Extract the (x, y) coordinate from the center of the cell holding the provided text.  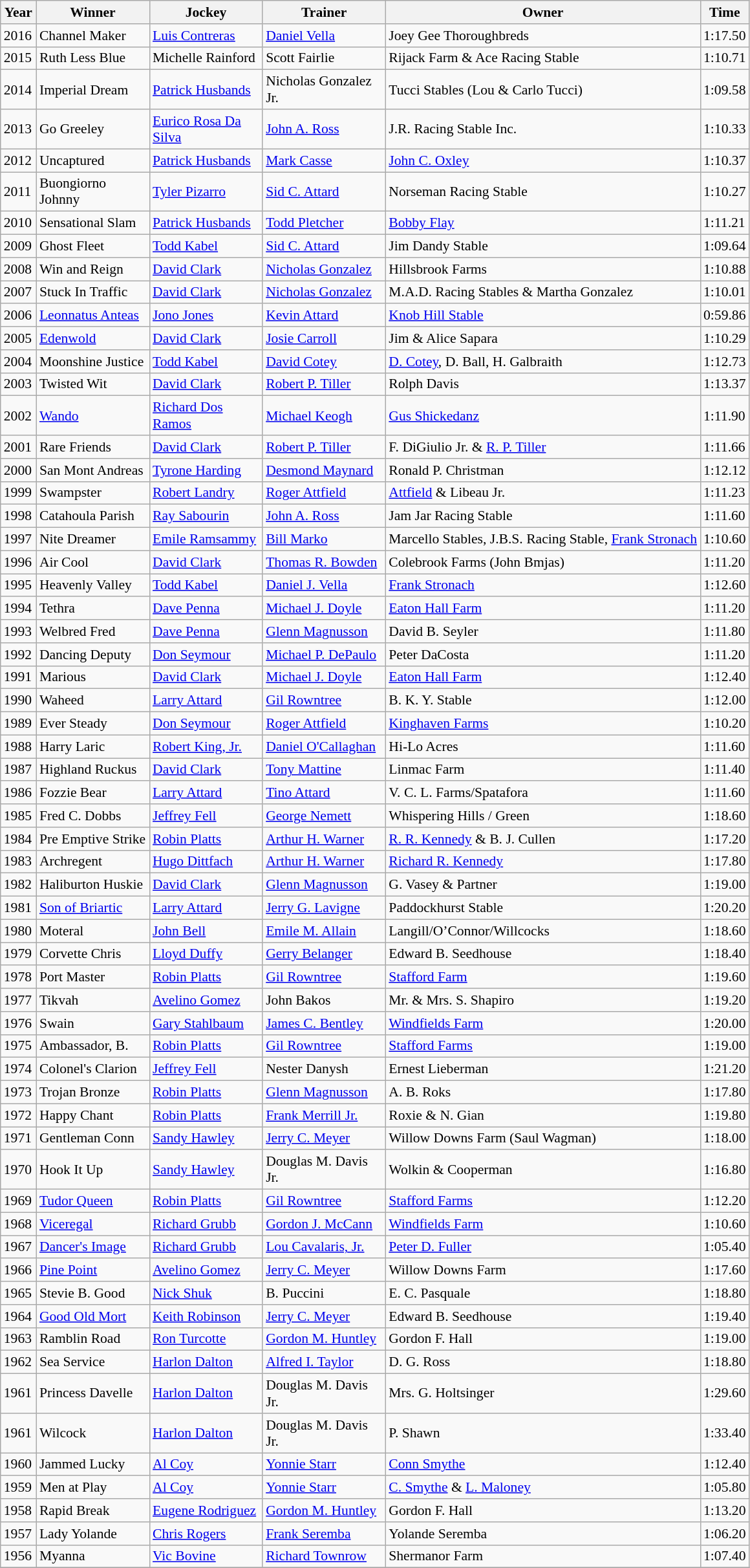
2000 (18, 470)
1980 (18, 931)
Hugo Dittfach (206, 862)
1962 (18, 1362)
Nite Dreamer (93, 539)
1978 (18, 977)
Richard R. Kennedy (543, 862)
Edenwold (93, 338)
1:12.73 (724, 362)
1:10.88 (724, 269)
Stuck In Traffic (93, 292)
Eugene Rodriguez (206, 1510)
1967 (18, 1247)
Bill Marko (324, 539)
1963 (18, 1339)
Heavenly Valley (93, 585)
1987 (18, 770)
Princess Davelle (93, 1393)
Happy Chant (93, 1115)
Jono Jones (206, 316)
Harry Laric (93, 746)
David Cotey (324, 362)
Rolph Davis (543, 384)
1976 (18, 1023)
Ruth Less Blue (93, 58)
Port Master (93, 977)
2013 (18, 129)
1:06.20 (724, 1534)
G. Vasey & Partner (543, 885)
Year (18, 12)
Swain (93, 1023)
Jockey (206, 12)
Hook It Up (93, 1170)
1:05.40 (724, 1247)
D. Cotey, D. Ball, H. Galbraith (543, 362)
Uncaptured (93, 160)
2004 (18, 362)
2010 (18, 223)
Frank Merrill Jr. (324, 1115)
2003 (18, 384)
John Bell (206, 931)
Daniel Vella (324, 36)
Fred C. Dobbs (93, 816)
1:17.60 (724, 1270)
Time (724, 12)
Conn Smythe (543, 1465)
Josie Carroll (324, 338)
Emile M. Allain (324, 931)
Paddockhurst Stable (543, 908)
Trainer (324, 12)
Linmac Farm (543, 770)
2012 (18, 160)
Jam Jar Racing Stable (543, 516)
Scott Fairlie (324, 58)
Frank Stronach (543, 585)
Lloyd Duffy (206, 954)
2001 (18, 447)
1:07.40 (724, 1556)
Joey Gee Thoroughbreds (543, 36)
1:10.71 (724, 58)
Tyrone Harding (206, 470)
Dancer's Image (93, 1247)
Winner (93, 12)
Myanna (93, 1556)
1:17.50 (724, 36)
J.R. Racing Stable Inc. (543, 129)
B. Puccini (324, 1293)
1975 (18, 1046)
M.A.D. Racing Stables & Martha Gonzalez (543, 292)
1988 (18, 746)
F. DiGiulio Jr. & R. P. Tiller (543, 447)
1:19.40 (724, 1316)
Michael Keogh (324, 415)
Corvette Chris (93, 954)
1:21.20 (724, 1069)
B. K. Y. Stable (543, 701)
1998 (18, 516)
Rare Friends (93, 447)
Marcello Stables, J.B.S. Racing Stable, Frank Stronach (543, 539)
Colonel's Clarion (93, 1069)
Lou Cavalaris, Jr. (324, 1247)
1974 (18, 1069)
Kevin Attard (324, 316)
Win and Reign (93, 269)
Rijack Farm & Ace Racing Stable (543, 58)
1986 (18, 793)
Daniel J. Vella (324, 585)
2007 (18, 292)
Kinghaven Farms (543, 724)
Swampster (93, 493)
Tony Mattine (324, 770)
1979 (18, 954)
Welbred Fred (93, 631)
Haliburton Huskie (93, 885)
John C. Oxley (543, 160)
Pre Emptive Strike (93, 839)
Ernest Lieberman (543, 1069)
Keith Robinson (206, 1316)
1995 (18, 585)
John Bakos (324, 1000)
Thomas R. Bowden (324, 562)
Emile Ramsammy (206, 539)
2011 (18, 191)
1:05.80 (724, 1488)
Ron Turcotte (206, 1339)
Richard Dos Ramos (206, 415)
2015 (18, 58)
Ray Sabourin (206, 516)
Jim & Alice Sapara (543, 338)
1:33.40 (724, 1433)
1:13.20 (724, 1510)
Gentleman Conn (93, 1138)
Gerry Belanger (324, 954)
1:19.20 (724, 1000)
1990 (18, 701)
Peter D. Fuller (543, 1247)
1:10.27 (724, 191)
1972 (18, 1115)
1965 (18, 1293)
George Nemett (324, 816)
Gary Stahlbaum (206, 1023)
1:11.80 (724, 631)
Mrs. G. Holtsinger (543, 1393)
Robert King, Jr. (206, 746)
Peter DaCosta (543, 655)
1957 (18, 1534)
Archregent (93, 862)
Jerry G. Lavigne (324, 908)
1:10.37 (724, 160)
1:17.20 (724, 839)
1996 (18, 562)
Moonshine Justice (93, 362)
1968 (18, 1224)
1982 (18, 885)
Ever Steady (93, 724)
Fozzie Bear (93, 793)
Mr. & Mrs. S. Shapiro (543, 1000)
1997 (18, 539)
David B. Seyler (543, 631)
1:09.64 (724, 246)
Son of Briartic (93, 908)
Alfred I. Taylor (324, 1362)
1:11.21 (724, 223)
Marious (93, 677)
Jammed Lucky (93, 1465)
1:16.80 (724, 1170)
Vic Bovine (206, 1556)
Moteral (93, 931)
Willow Downs Farm (543, 1270)
1956 (18, 1556)
Knob Hill Stable (543, 316)
Jim Dandy Stable (543, 246)
Attfield & Libeau Jr. (543, 493)
Catahoula Parish (93, 516)
Bobby Flay (543, 223)
Mark Casse (324, 160)
Roxie & N. Gian (543, 1115)
Eurico Rosa Da Silva (206, 129)
Frank Seremba (324, 1534)
1985 (18, 816)
Nick Shuk (206, 1293)
1960 (18, 1465)
2014 (18, 89)
1959 (18, 1488)
Lady Yolande (93, 1534)
Luis Contreras (206, 36)
Tethra (93, 609)
Tino Attard (324, 793)
1958 (18, 1510)
Gordon J. McCann (324, 1224)
1994 (18, 609)
1969 (18, 1201)
Ambassador, B. (93, 1046)
1999 (18, 493)
Todd Pletcher (324, 223)
2005 (18, 338)
1:12.60 (724, 585)
1:29.60 (724, 1393)
1989 (18, 724)
Yolande Seremba (543, 1534)
Tudor Queen (93, 1201)
Viceregal (93, 1224)
Ronald P. Christman (543, 470)
Wilcock (93, 1433)
P. Shawn (543, 1433)
Stevie B. Good (93, 1293)
1:10.20 (724, 724)
1:11.66 (724, 447)
Tikvah (93, 1000)
Hi-Lo Acres (543, 746)
San Mont Andreas (93, 470)
1981 (18, 908)
1:10.01 (724, 292)
1:18.40 (724, 954)
2002 (18, 415)
1:12.20 (724, 1201)
Hillsbrook Farms (543, 269)
0:59.86 (724, 316)
1:09.58 (724, 89)
E. C. Pasquale (543, 1293)
Twisted Wit (93, 384)
Nicholas Gonzalez Jr. (324, 89)
1:10.29 (724, 338)
1984 (18, 839)
1:12.12 (724, 470)
Shermanor Farm (543, 1556)
1993 (18, 631)
1:19.60 (724, 977)
1:11.90 (724, 415)
1992 (18, 655)
1973 (18, 1093)
Stafford Farm (543, 977)
Dancing Deputy (93, 655)
Daniel O'Callaghan (324, 746)
1970 (18, 1170)
Norseman Racing Stable (543, 191)
Sea Service (93, 1362)
Air Cool (93, 562)
Chris Rogers (206, 1534)
Go Greeley (93, 129)
Michelle Rainford (206, 58)
D. G. Ross (543, 1362)
Owner (543, 12)
Ramblin Road (93, 1339)
Leonnatus Anteas (93, 316)
A. B. Roks (543, 1093)
Richard Townrow (324, 1556)
V. C. L. Farms/Spatafora (543, 793)
Robert Landry (206, 493)
Trojan Bronze (93, 1093)
Gus Shickedanz (543, 415)
Michael P. DePaulo (324, 655)
1:13.37 (724, 384)
Whispering Hills / Green (543, 816)
1:11.40 (724, 770)
1991 (18, 677)
Buongiorno Johnny (93, 191)
Colebrook Farms (John Bmjas) (543, 562)
Tucci Stables (Lou & Carlo Tucci) (543, 89)
Pine Point (93, 1270)
1:20.00 (724, 1023)
Tyler Pizarro (206, 191)
2006 (18, 316)
Channel Maker (93, 36)
1983 (18, 862)
1966 (18, 1270)
2016 (18, 36)
2009 (18, 246)
1971 (18, 1138)
Ghost Fleet (93, 246)
Men at Play (93, 1488)
Desmond Maynard (324, 470)
Wolkin & Cooperman (543, 1170)
1977 (18, 1000)
1:10.33 (724, 129)
Waheed (93, 701)
C. Smythe & L. Maloney (543, 1488)
1964 (18, 1316)
Willow Downs Farm (Saul Wagman) (543, 1138)
1:19.80 (724, 1115)
1:18.00 (724, 1138)
Sensational Slam (93, 223)
Good Old Mort (93, 1316)
R. R. Kennedy & B. J. Cullen (543, 839)
1:20.20 (724, 908)
Langill/O’Connor/Willcocks (543, 931)
Nester Danysh (324, 1069)
James C. Bentley (324, 1023)
Wando (93, 415)
2008 (18, 269)
1:12.00 (724, 701)
Highland Ruckus (93, 770)
Rapid Break (93, 1510)
Imperial Dream (93, 89)
1:11.23 (724, 493)
